Scan for the cell matching the given text and deliver its (X, Y) coordinate at center. 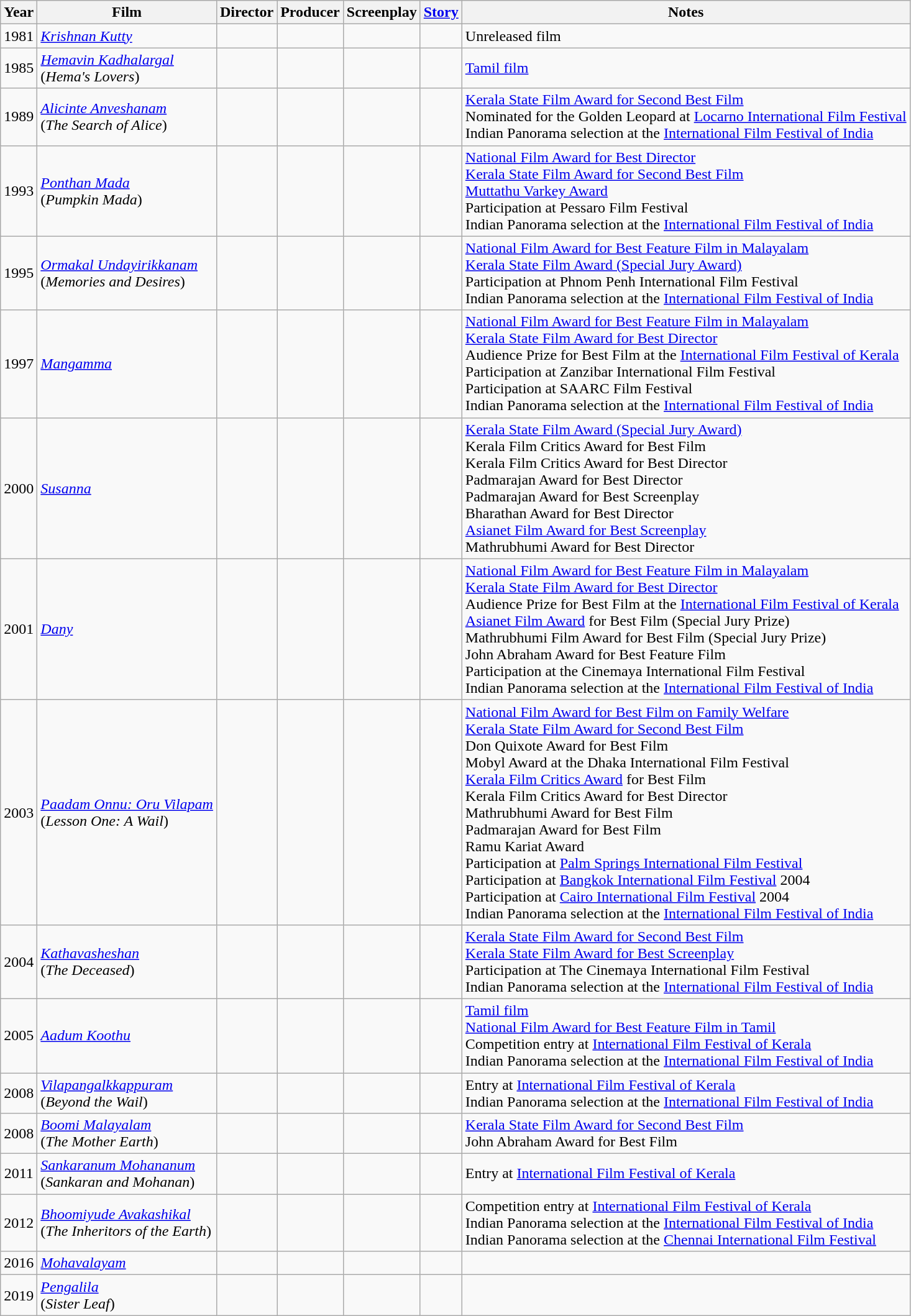
Pengalila(Sister Leaf) (127, 1295)
Film (127, 12)
Krishnan Kutty (127, 36)
Story (441, 12)
2011 (19, 1174)
2012 (19, 1223)
Paadam Onnu: Oru Vilapam(Lesson One: A Wail) (127, 812)
Entry at International Film Festival of Kerala (686, 1174)
Aadum Koothu (127, 1035)
1993 (19, 191)
Bhoomiyude Avakashikal(The Inheritors of the Earth) (127, 1223)
1995 (19, 273)
Hemavin Kadhalargal(Hema's Lovers) (127, 68)
Kathavasheshan(The Deceased) (127, 962)
1985 (19, 68)
Alicinte Anveshanam(The Search of Alice) (127, 117)
Notes (686, 12)
Screenplay (382, 12)
Dany (127, 629)
1981 (19, 36)
Tamil film (686, 68)
2000 (19, 488)
Director (246, 12)
Sankaranum Mohananum(Sankaran and Mohanan) (127, 1174)
Susanna (127, 488)
2003 (19, 812)
Ormakal Undayirikkanam(Memories and Desires) (127, 273)
1997 (19, 364)
2004 (19, 962)
Unreleased film (686, 36)
Boomi Malayalam(The Mother Earth) (127, 1133)
2016 (19, 1263)
2019 (19, 1295)
Mohavalayam (127, 1263)
Kerala State Film Award for Second Best FilmJohn Abraham Award for Best Film (686, 1133)
Vilapangalkkappuram(Beyond the Wail) (127, 1092)
2005 (19, 1035)
Producer (311, 12)
Ponthan Mada(Pumpkin Mada) (127, 191)
1989 (19, 117)
Year (19, 12)
Entry at International Film Festival of KeralaIndian Panorama selection at the International Film Festival of India (686, 1092)
Mangamma (127, 364)
2001 (19, 629)
